From the cell containing the given text, extract its center point as (x, y) coordinate. 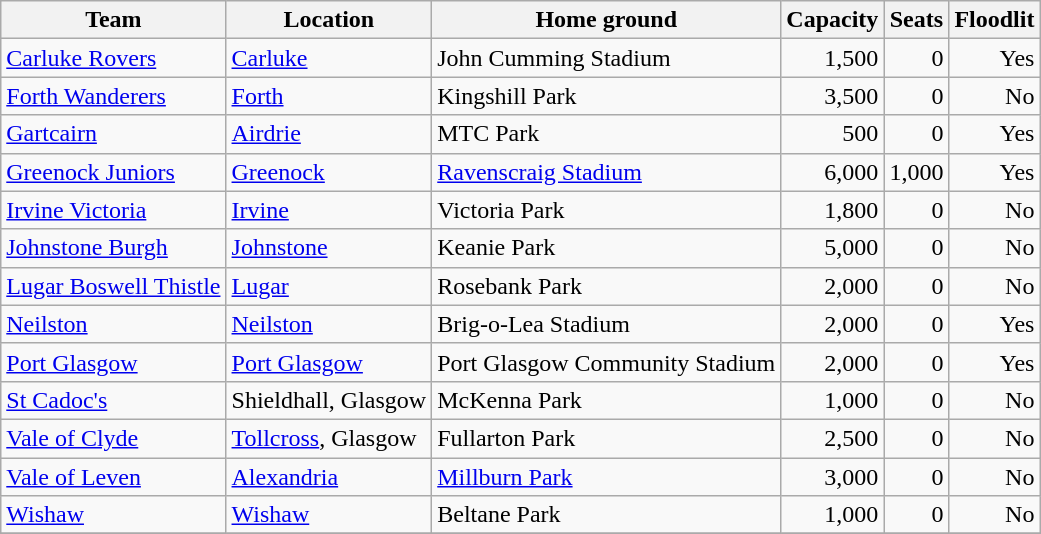
Gartcairn (114, 134)
Johnstone (329, 248)
1,500 (832, 58)
Lugar (329, 286)
Home ground (606, 20)
Carluke (329, 58)
Irvine Victoria (114, 210)
Capacity (832, 20)
MTC Park (606, 134)
John Cumming Stadium (606, 58)
Lugar Boswell Thistle (114, 286)
Johnstone Burgh (114, 248)
2,500 (832, 438)
Location (329, 20)
1,800 (832, 210)
St Cadoc's (114, 400)
Irvine (329, 210)
Shieldhall, Glasgow (329, 400)
Alexandria (329, 477)
Kingshill Park (606, 96)
Rosebank Park (606, 286)
Tollcross, Glasgow (329, 438)
Airdrie (329, 134)
Millburn Park (606, 477)
Forth (329, 96)
Beltane Park (606, 515)
Greenock (329, 172)
Keanie Park (606, 248)
Vale of Clyde (114, 438)
Floodlit (994, 20)
McKenna Park (606, 400)
Brig-o-Lea Stadium (606, 324)
Team (114, 20)
Ravenscraig Stadium (606, 172)
3,000 (832, 477)
Port Glasgow Community Stadium (606, 362)
Carluke Rovers (114, 58)
3,500 (832, 96)
Seats (916, 20)
Forth Wanderers (114, 96)
5,000 (832, 248)
Vale of Leven (114, 477)
6,000 (832, 172)
Greenock Juniors (114, 172)
500 (832, 134)
Fullarton Park (606, 438)
Victoria Park (606, 210)
